Locate the cell with the specified text and output its (X, Y) center coordinate. 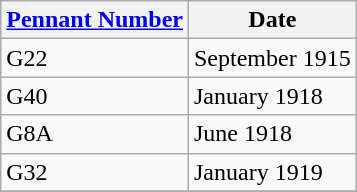
Date (272, 20)
Pennant Number (95, 20)
G8A (95, 134)
G32 (95, 172)
June 1918 (272, 134)
September 1915 (272, 58)
G22 (95, 58)
January 1919 (272, 172)
January 1918 (272, 96)
G40 (95, 96)
